For the text-containing cell, return its midpoint in [x, y] coordinate format. 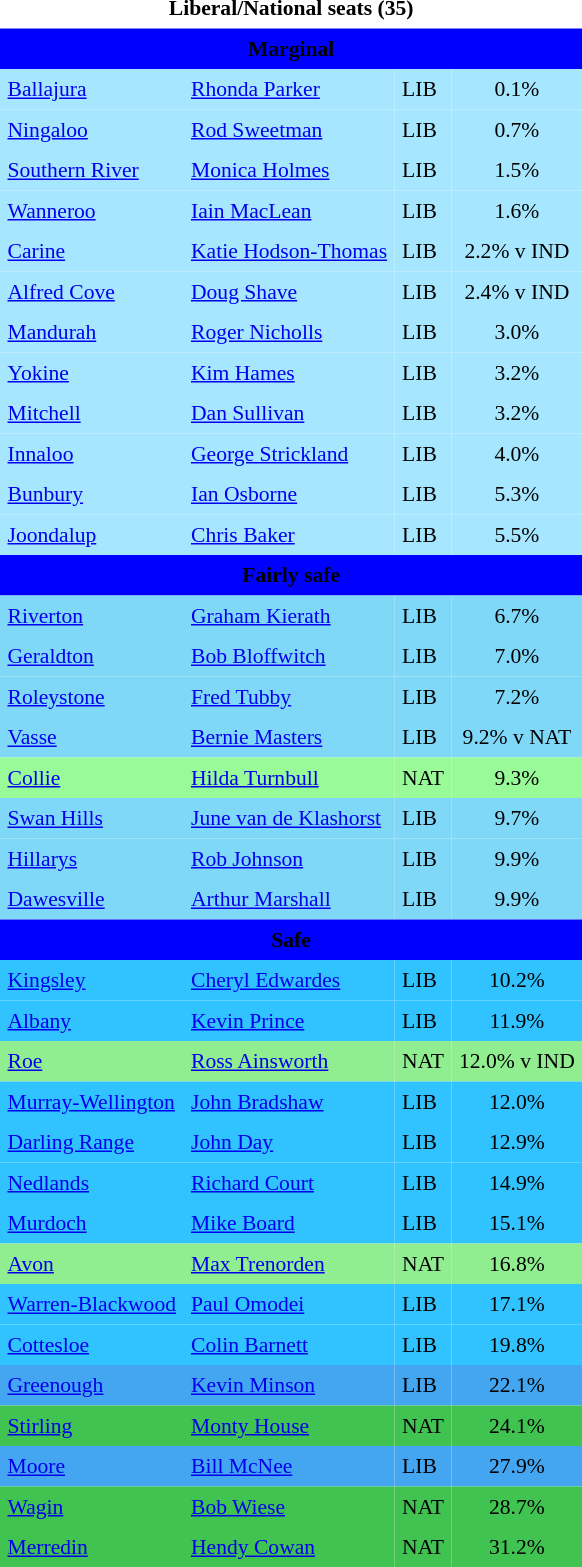
Stirling [92, 1425]
Avon [92, 1263]
Rhonda Parker [288, 89]
Bob Bloffwitch [288, 656]
Monty House [288, 1425]
Murray-Wellington [92, 1101]
Katie Hodson-Thomas [288, 251]
Darling Range [92, 1142]
Bob Wiese [288, 1506]
Ningaloo [92, 129]
Colin Barnett [288, 1344]
Alfred Cove [92, 291]
Cheryl Edwardes [288, 980]
Bunbury [92, 494]
Riverton [92, 615]
Max Trenorden [288, 1263]
Moore [92, 1466]
Roe [92, 1061]
Doug Shave [288, 291]
Rod Sweetman [288, 129]
Nedlands [92, 1182]
Yokine [92, 372]
Mitchell [92, 413]
Wanneroo [92, 210]
Rob Johnson [288, 858]
Roleystone [92, 696]
Cottesloe [92, 1344]
Ross Ainsworth [288, 1061]
Arthur Marshall [288, 899]
Wagin [92, 1506]
Iain MacLean [288, 210]
Greenough [92, 1385]
Bill McNee [288, 1466]
Richard Court [288, 1182]
John Day [288, 1142]
Albany [92, 1020]
Ballajura [92, 89]
Roger Nicholls [288, 332]
Hillarys [92, 858]
Marginal [291, 48]
Hendy Cowan [288, 1547]
George Strickland [288, 453]
Monica Holmes [288, 170]
Bernie Masters [288, 737]
Dawesville [92, 899]
Paul Omodei [288, 1304]
Dan Sullivan [288, 413]
Swan Hills [92, 818]
Vasse [92, 737]
Safe [291, 939]
Mike Board [288, 1223]
Collie [92, 777]
Murdoch [92, 1223]
Hilda Turnbull [288, 777]
Fairly safe [291, 575]
Kim Hames [288, 372]
Geraldton [92, 656]
Southern River [92, 170]
Kevin Minson [288, 1385]
Ian Osborne [288, 494]
Kingsley [92, 980]
John Bradshaw [288, 1101]
Joondalup [92, 534]
Mandurah [92, 332]
Warren-Blackwood [92, 1304]
Graham Kierath [288, 615]
Kevin Prince [288, 1020]
Carine [92, 251]
Chris Baker [288, 534]
June van de Klashorst [288, 818]
Fred Tubby [288, 696]
Innaloo [92, 453]
Merredin [92, 1547]
